Return (X, Y) of the center of cell containing provided text 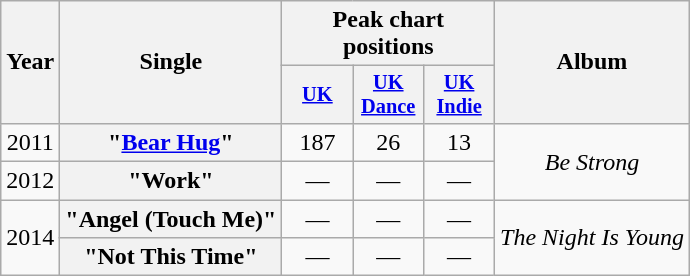
"Work" (171, 181)
The Night Is Young (592, 238)
Be Strong (592, 161)
13 (460, 142)
"Not This Time" (171, 257)
Single (171, 62)
187 (318, 142)
Album (592, 62)
2011 (30, 142)
2012 (30, 181)
"Bear Hug" (171, 142)
UK Dance (388, 95)
26 (388, 142)
UK Indie (460, 95)
"Angel (Touch Me)" (171, 219)
UK (318, 95)
2014 (30, 238)
Peak chart positions (388, 34)
Year (30, 62)
